Locate the cell with the specified text and output its (x, y) center coordinate. 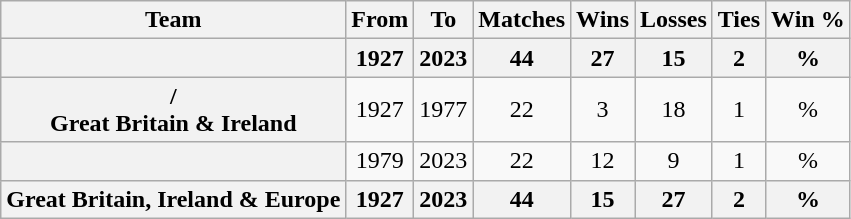
To (444, 20)
1977 (444, 110)
12 (603, 161)
18 (674, 110)
Team (174, 20)
Matches (522, 20)
Win % (808, 20)
/ Great Britain & Ireland (174, 110)
9 (674, 161)
Wins (603, 20)
1979 (380, 161)
From (380, 20)
3 (603, 110)
Great Britain, Ireland & Europe (174, 199)
Ties (738, 20)
Losses (674, 20)
